Identify which cell holds the provided text, then report its [X, Y] central coordinate. 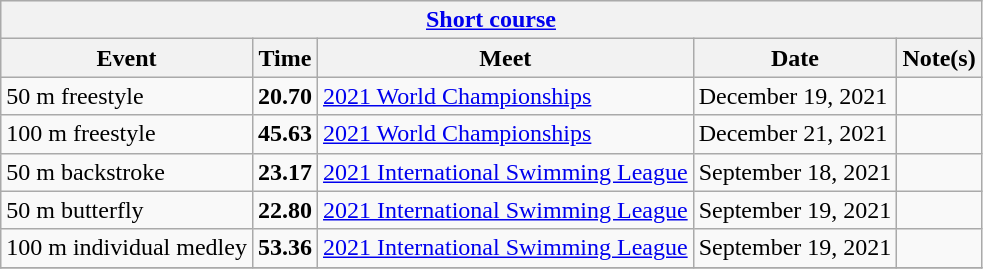
45.63 [284, 134]
Note(s) [939, 58]
50 m butterfly [127, 210]
20.70 [284, 96]
23.17 [284, 172]
September 18, 2021 [795, 172]
December 21, 2021 [795, 134]
50 m freestyle [127, 96]
53.36 [284, 248]
Short course [491, 20]
Event [127, 58]
Time [284, 58]
22.80 [284, 210]
50 m backstroke [127, 172]
100 m freestyle [127, 134]
100 m individual medley [127, 248]
December 19, 2021 [795, 96]
Date [795, 58]
Meet [506, 58]
